Determine the [x, y] coordinate at the center of the cell enclosing the given text.  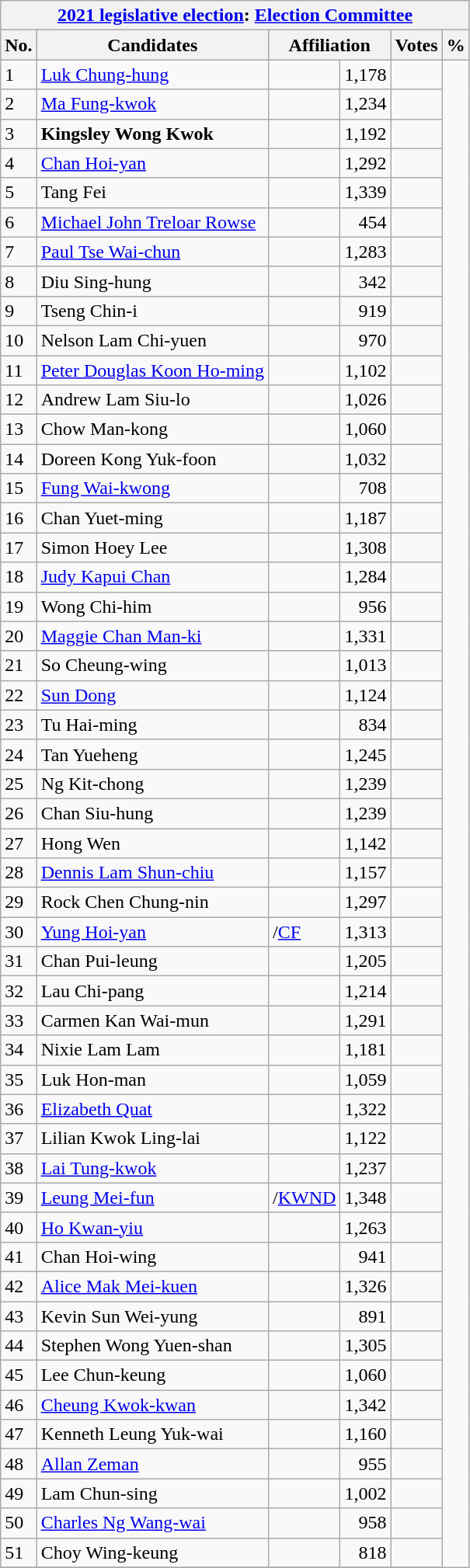
37 [19, 1139]
1,291 [365, 1020]
Yung Hoi-yan [152, 932]
39 [19, 1198]
Chan Hoi-yan [152, 163]
Lee Chun-keung [152, 1375]
Allan Zeman [152, 1464]
Nelson Lam Chi-yuen [152, 340]
1,313 [365, 932]
So Cheung-wing [152, 666]
Chan Hoi-wing [152, 1257]
46 [19, 1405]
Sun Dong [152, 695]
Chan Siu-hung [152, 813]
29 [19, 902]
Elizabeth Quat [152, 1109]
941 [365, 1257]
1,122 [365, 1139]
43 [19, 1316]
33 [19, 1020]
1,026 [365, 400]
1,297 [365, 902]
49 [19, 1493]
1,187 [365, 518]
956 [365, 607]
919 [365, 311]
15 [19, 488]
16 [19, 518]
818 [365, 1552]
32 [19, 991]
14 [19, 459]
1,102 [365, 370]
Diu Sing-hung [152, 281]
Dennis Lam Shun-chiu [152, 873]
8 [19, 281]
1,160 [365, 1434]
1,348 [365, 1198]
Chan Pui-leung [152, 961]
Chan Yuet-ming [152, 518]
30 [19, 932]
1,292 [365, 163]
Votes [416, 45]
35 [19, 1080]
28 [19, 873]
Lam Chun-sing [152, 1493]
Fung Wai-kwong [152, 488]
342 [365, 281]
Maggie Chan Man-ki [152, 636]
Cheung Kwok-kwan [152, 1405]
Lai Tung-kwok [152, 1168]
48 [19, 1464]
Wong Chi-him [152, 607]
No. [19, 45]
6 [19, 222]
Tu Hai-ming [152, 725]
970 [365, 340]
% [455, 45]
2021 legislative election: Election Committee [235, 16]
36 [19, 1109]
Judy Kapui Chan [152, 577]
1,178 [365, 75]
Luk Chung-hung [152, 75]
Simon Hoey Lee [152, 548]
1,002 [365, 1493]
Carmen Kan Wai-mun [152, 1020]
Charles Ng Wang-wai [152, 1523]
Michael John Treloar Rowse [152, 222]
1,308 [365, 548]
45 [19, 1375]
1,032 [365, 459]
/KWND [305, 1198]
Kenneth Leung Yuk-wai [152, 1434]
Lau Chi-pang [152, 991]
Rock Chen Chung-nin [152, 902]
1,142 [365, 843]
2 [19, 104]
1,339 [365, 193]
1 [19, 75]
5 [19, 193]
18 [19, 577]
Affiliation [329, 45]
25 [19, 784]
955 [365, 1464]
Ho Kwan-yiu [152, 1227]
Candidates [152, 45]
454 [365, 222]
958 [365, 1523]
1,284 [365, 577]
19 [19, 607]
11 [19, 370]
1,205 [365, 961]
1,234 [365, 104]
3 [19, 134]
Tan Yueheng [152, 754]
Nixie Lam Lam [152, 1050]
Kevin Sun Wei-yung [152, 1316]
1,322 [365, 1109]
12 [19, 400]
38 [19, 1168]
Peter Douglas Koon Ho-ming [152, 370]
26 [19, 813]
51 [19, 1552]
Ma Fung-kwok [152, 104]
17 [19, 548]
22 [19, 695]
1,214 [365, 991]
13 [19, 429]
Chow Man-kong [152, 429]
41 [19, 1257]
Hong Wen [152, 843]
23 [19, 725]
1,245 [365, 754]
Tang Fei [152, 193]
Luk Hon-man [152, 1080]
Lilian Kwok Ling-lai [152, 1139]
Paul Tse Wai-chun [152, 252]
1,237 [365, 1168]
21 [19, 666]
1,124 [365, 695]
31 [19, 961]
20 [19, 636]
Tseng Chin-i [152, 311]
50 [19, 1523]
1,331 [365, 636]
Stephen Wong Yuen-shan [152, 1346]
1,283 [365, 252]
40 [19, 1227]
1,326 [365, 1286]
Leung Mei-fun [152, 1198]
/CF [305, 932]
1,342 [365, 1405]
1,157 [365, 873]
Ng Kit-chong [152, 784]
42 [19, 1286]
708 [365, 488]
1,305 [365, 1346]
1,181 [365, 1050]
1,263 [365, 1227]
Doreen Kong Yuk-foon [152, 459]
10 [19, 340]
34 [19, 1050]
Alice Mak Mei-kuen [152, 1286]
1,192 [365, 134]
891 [365, 1316]
834 [365, 725]
27 [19, 843]
1,059 [365, 1080]
7 [19, 252]
4 [19, 163]
9 [19, 311]
24 [19, 754]
Kingsley Wong Kwok [152, 134]
Choy Wing-keung [152, 1552]
47 [19, 1434]
1,013 [365, 666]
44 [19, 1346]
Andrew Lam Siu-lo [152, 400]
